Return (x, y) of the center of cell containing provided text 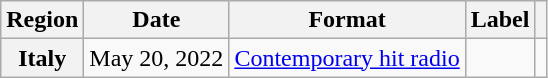
May 20, 2022 (156, 58)
Format (347, 20)
Label (500, 20)
Region (42, 20)
Italy (42, 58)
Date (156, 20)
Contemporary hit radio (347, 58)
